For the text-containing cell, return its midpoint in (x, y) coordinate format. 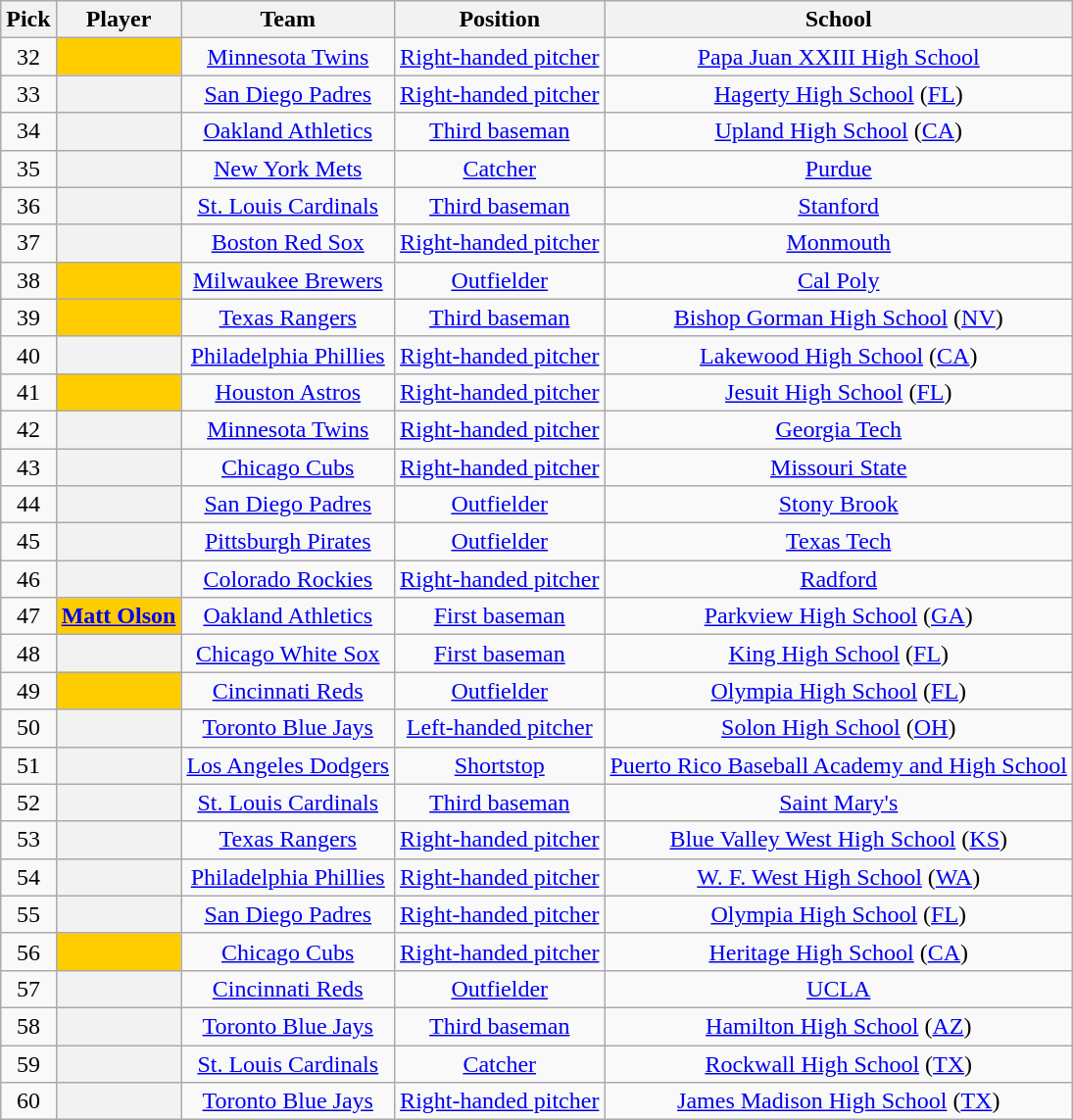
School (839, 20)
51 (28, 765)
UCLA (839, 989)
Chicago White Sox (288, 654)
Lakewood High School (CA) (839, 355)
Jesuit High School (FL) (839, 392)
Radford (839, 579)
40 (28, 355)
Rockwall High School (TX) (839, 1063)
53 (28, 840)
Purdue (839, 169)
59 (28, 1063)
57 (28, 989)
43 (28, 467)
50 (28, 728)
Team (288, 20)
36 (28, 206)
54 (28, 877)
Shortstop (500, 765)
Pick (28, 20)
Saint Mary's (839, 803)
Texas Tech (839, 542)
33 (28, 94)
42 (28, 429)
Colorado Rockies (288, 579)
35 (28, 169)
New York Mets (288, 169)
Parkview High School (GA) (839, 616)
Georgia Tech (839, 429)
Papa Juan XXIII High School (839, 57)
Bishop Gorman High School (NV) (839, 317)
60 (28, 1101)
Blue Valley West High School (KS) (839, 840)
49 (28, 691)
Heritage High School (CA) (839, 951)
52 (28, 803)
Player (119, 20)
39 (28, 317)
34 (28, 131)
37 (28, 243)
Cal Poly (839, 280)
Upland High School (CA) (839, 131)
W. F. West High School (WA) (839, 877)
Missouri State (839, 467)
James Madison High School (TX) (839, 1101)
Solon High School (OH) (839, 728)
56 (28, 951)
55 (28, 914)
Puerto Rico Baseball Academy and High School (839, 765)
Hagerty High School (FL) (839, 94)
45 (28, 542)
58 (28, 1026)
Monmouth (839, 243)
Stanford (839, 206)
32 (28, 57)
Milwaukee Brewers (288, 280)
Los Angeles Dodgers (288, 765)
Position (500, 20)
Houston Astros (288, 392)
King High School (FL) (839, 654)
Left-handed pitcher (500, 728)
Matt Olson (119, 616)
Stony Brook (839, 505)
Pittsburgh Pirates (288, 542)
Hamilton High School (AZ) (839, 1026)
47 (28, 616)
41 (28, 392)
48 (28, 654)
38 (28, 280)
44 (28, 505)
46 (28, 579)
Boston Red Sox (288, 243)
